Output the [x, y] coordinate of the center of the cell containing the given text.  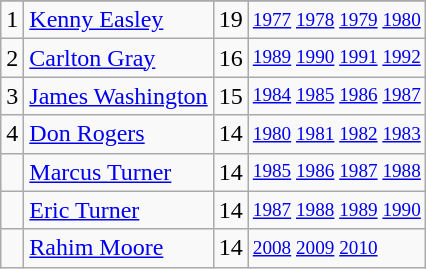
15 [230, 96]
Marcus Turner [118, 172]
Rahim Moore [118, 248]
16 [230, 58]
Kenny Easley [118, 20]
1977 1978 1979 1980 [336, 20]
Eric Turner [118, 210]
3 [12, 96]
1980 1981 1982 1983 [336, 134]
2008 2009 2010 [336, 248]
1 [12, 20]
1985 1986 1987 1988 [336, 172]
2 [12, 58]
Carlton Gray [118, 58]
1984 1985 1986 1987 [336, 96]
1989 1990 1991 1992 [336, 58]
19 [230, 20]
Don Rogers [118, 134]
James Washington [118, 96]
1987 1988 1989 1990 [336, 210]
4 [12, 134]
